Capture the cell that displays the provided text and extract its [X, Y] central coordinate. 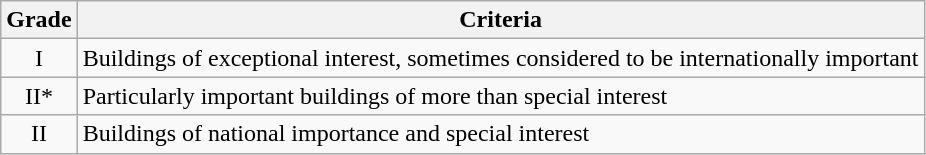
II* [39, 96]
Buildings of exceptional interest, sometimes considered to be internationally important [500, 58]
Grade [39, 20]
Criteria [500, 20]
Buildings of national importance and special interest [500, 134]
I [39, 58]
Particularly important buildings of more than special interest [500, 96]
II [39, 134]
